Return the (X, Y) coordinate for the center point of the cell that contains the specified text.  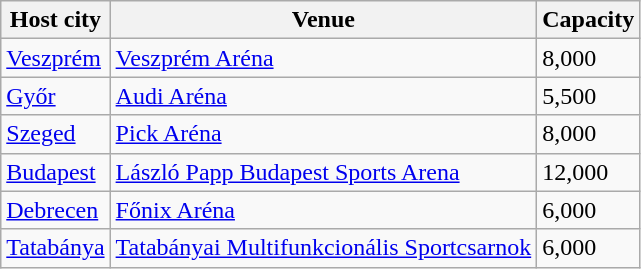
Audi Aréna (324, 96)
Venue (324, 20)
Szeged (56, 134)
Győr (56, 96)
Pick Aréna (324, 134)
Veszprém (56, 58)
5,500 (588, 96)
Főnix Aréna (324, 210)
Tatabányai Multifunkcionális Sportcsarnok (324, 248)
Budapest (56, 172)
Veszprém Aréna (324, 58)
Host city (56, 20)
Capacity (588, 20)
László Papp Budapest Sports Arena (324, 172)
12,000 (588, 172)
Tatabánya (56, 248)
Debrecen (56, 210)
